Provide the [X, Y] coordinate of the cell's center where the given text is located.  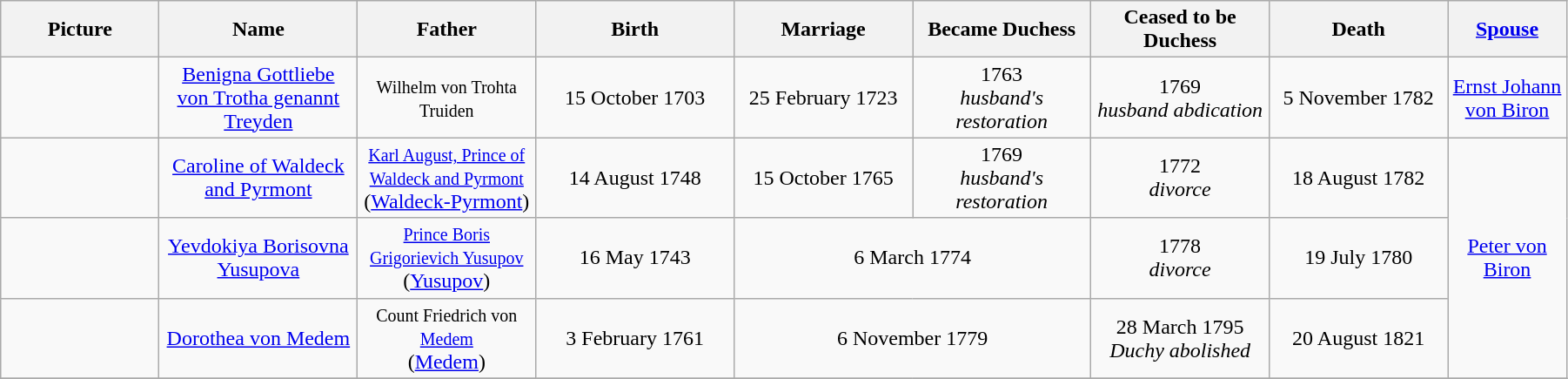
Karl August, Prince of Waldeck and Pyrmont(Waldeck-Pyrmont) [447, 178]
Caroline of Waldeck and Pyrmont [258, 178]
Dorothea von Medem [258, 338]
19 July 1780 [1359, 258]
Benigna Gottliebe von Trotha genannt Treyden [258, 98]
1769husband abdication [1180, 98]
Wilhelm von Trohta Truiden [447, 98]
6 March 1774 [913, 258]
Birth [635, 30]
Count Friedrich von Medem(Medem) [447, 338]
Became Duchess [1002, 30]
28 March 1795Duchy abolished [1180, 338]
5 November 1782 [1359, 98]
Marriage [823, 30]
25 February 1723 [823, 98]
Ceased to be Duchess [1180, 30]
6 November 1779 [913, 338]
Death [1359, 30]
20 August 1821 [1359, 338]
1772divorce [1180, 178]
Name [258, 30]
3 February 1761 [635, 338]
Yevdokiya Borisovna Yusupova [258, 258]
15 October 1765 [823, 178]
16 May 1743 [635, 258]
Peter von Biron [1507, 258]
1763husband's restoration [1002, 98]
14 August 1748 [635, 178]
18 August 1782 [1359, 178]
Ernst Johann von Biron [1507, 98]
Prince Boris Grigorievich Yusupov(Yusupov) [447, 258]
Spouse [1507, 30]
15 October 1703 [635, 98]
1778divorce [1180, 258]
Picture [80, 30]
1769husband's restoration [1002, 178]
Father [447, 30]
